Search for the cell housing the specified text and yield its [X, Y] center coordinate. 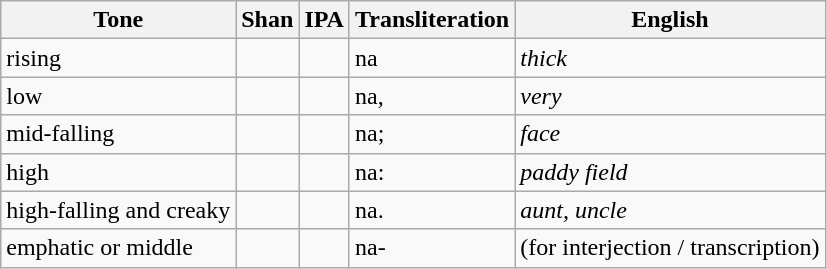
paddy field [670, 172]
very [670, 96]
high [118, 172]
na. [432, 210]
na; [432, 134]
high-falling and creaky [118, 210]
rising [118, 58]
na [432, 58]
Transliteration [432, 20]
emphatic or middle [118, 248]
thick [670, 58]
face [670, 134]
Tone [118, 20]
na, [432, 96]
na- [432, 248]
English [670, 20]
na: [432, 172]
low [118, 96]
mid-falling [118, 134]
Shan [268, 20]
(for interjection / transcription) [670, 248]
IPA [324, 20]
aunt, uncle [670, 210]
